Return [X, Y] of the center of cell containing provided text 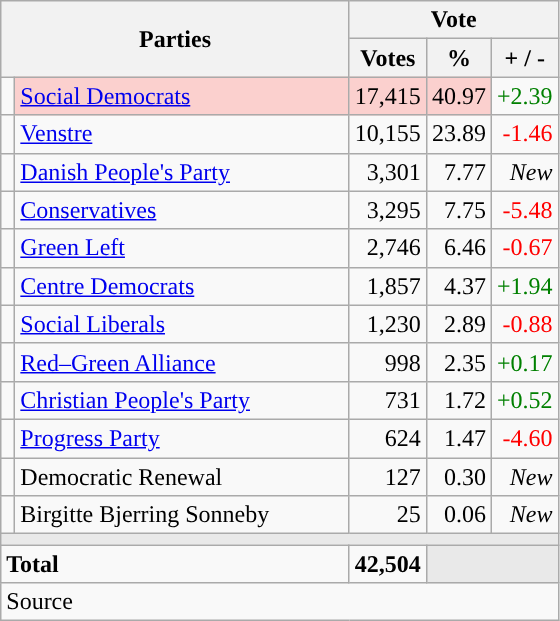
Parties [176, 39]
+1.94 [524, 286]
624 [388, 438]
Red–Green Alliance [182, 362]
1.72 [458, 400]
+0.17 [524, 362]
40.97 [458, 96]
0.06 [458, 515]
127 [388, 477]
Conservatives [182, 210]
Vote [454, 20]
Danish People's Party [182, 172]
Christian People's Party [182, 400]
4.37 [458, 286]
2,746 [388, 248]
-5.48 [524, 210]
6.46 [458, 248]
-4.60 [524, 438]
3,301 [388, 172]
10,155 [388, 134]
Source [280, 602]
-0.88 [524, 324]
7.77 [458, 172]
1,230 [388, 324]
731 [388, 400]
+0.52 [524, 400]
Votes [388, 58]
2.89 [458, 324]
Democratic Renewal [182, 477]
42,504 [388, 564]
Venstre [182, 134]
25 [388, 515]
+2.39 [524, 96]
1.47 [458, 438]
+ / - [524, 58]
Centre Democrats [182, 286]
Progress Party [182, 438]
Birgitte Bjerring Sonneby [182, 515]
17,415 [388, 96]
2.35 [458, 362]
1,857 [388, 286]
Social Democrats [182, 96]
0.30 [458, 477]
-0.67 [524, 248]
Green Left [182, 248]
998 [388, 362]
3,295 [388, 210]
Total [176, 564]
-1.46 [524, 134]
Social Liberals [182, 324]
23.89 [458, 134]
7.75 [458, 210]
% [458, 58]
